Identify which cell holds the provided text, then report its (X, Y) central coordinate. 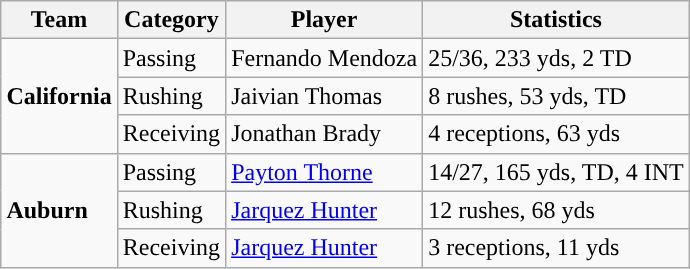
Auburn (59, 210)
Jaivian Thomas (324, 96)
Category (171, 20)
8 rushes, 53 yds, TD (556, 96)
Fernando Mendoza (324, 58)
Statistics (556, 20)
Player (324, 20)
Jonathan Brady (324, 134)
California (59, 96)
Team (59, 20)
12 rushes, 68 yds (556, 210)
3 receptions, 11 yds (556, 248)
4 receptions, 63 yds (556, 134)
Payton Thorne (324, 172)
25/36, 233 yds, 2 TD (556, 58)
14/27, 165 yds, TD, 4 INT (556, 172)
